For the text-containing cell, return its midpoint in (x, y) coordinate format. 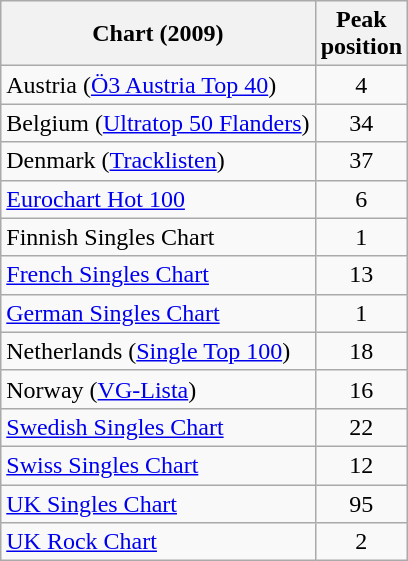
2 (361, 542)
18 (361, 351)
13 (361, 275)
Chart (2009) (158, 34)
UK Rock Chart (158, 542)
Swiss Singles Chart (158, 465)
Peakposition (361, 34)
6 (361, 199)
Norway (VG-Lista) (158, 389)
Finnish Singles Chart (158, 237)
UK Singles Chart (158, 503)
German Singles Chart (158, 313)
12 (361, 465)
Swedish Singles Chart (158, 427)
37 (361, 161)
34 (361, 123)
Eurochart Hot 100 (158, 199)
95 (361, 503)
French Singles Chart (158, 275)
Austria (Ö3 Austria Top 40) (158, 85)
Belgium (Ultratop 50 Flanders) (158, 123)
Netherlands (Single Top 100) (158, 351)
4 (361, 85)
16 (361, 389)
22 (361, 427)
Denmark (Tracklisten) (158, 161)
